Pinpoint the cell where the given text exists, returning its [X, Y] midpoint coordinate. 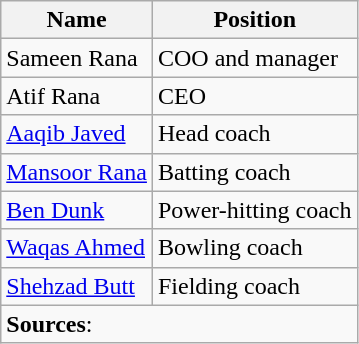
Position [254, 20]
Fielding coach [254, 286]
Power-hitting coach [254, 210]
Shehzad Butt [77, 286]
Batting coach [254, 172]
Sameen Rana [77, 58]
Waqas Ahmed [77, 248]
Name [77, 20]
CEO [254, 96]
Sources: [179, 324]
Bowling coach [254, 248]
Atif Rana [77, 96]
Head coach [254, 134]
Aaqib Javed [77, 134]
COO and manager [254, 58]
Mansoor Rana [77, 172]
Ben Dunk [77, 210]
